Extract the [x, y] coordinate from the center of the cell holding the provided text.  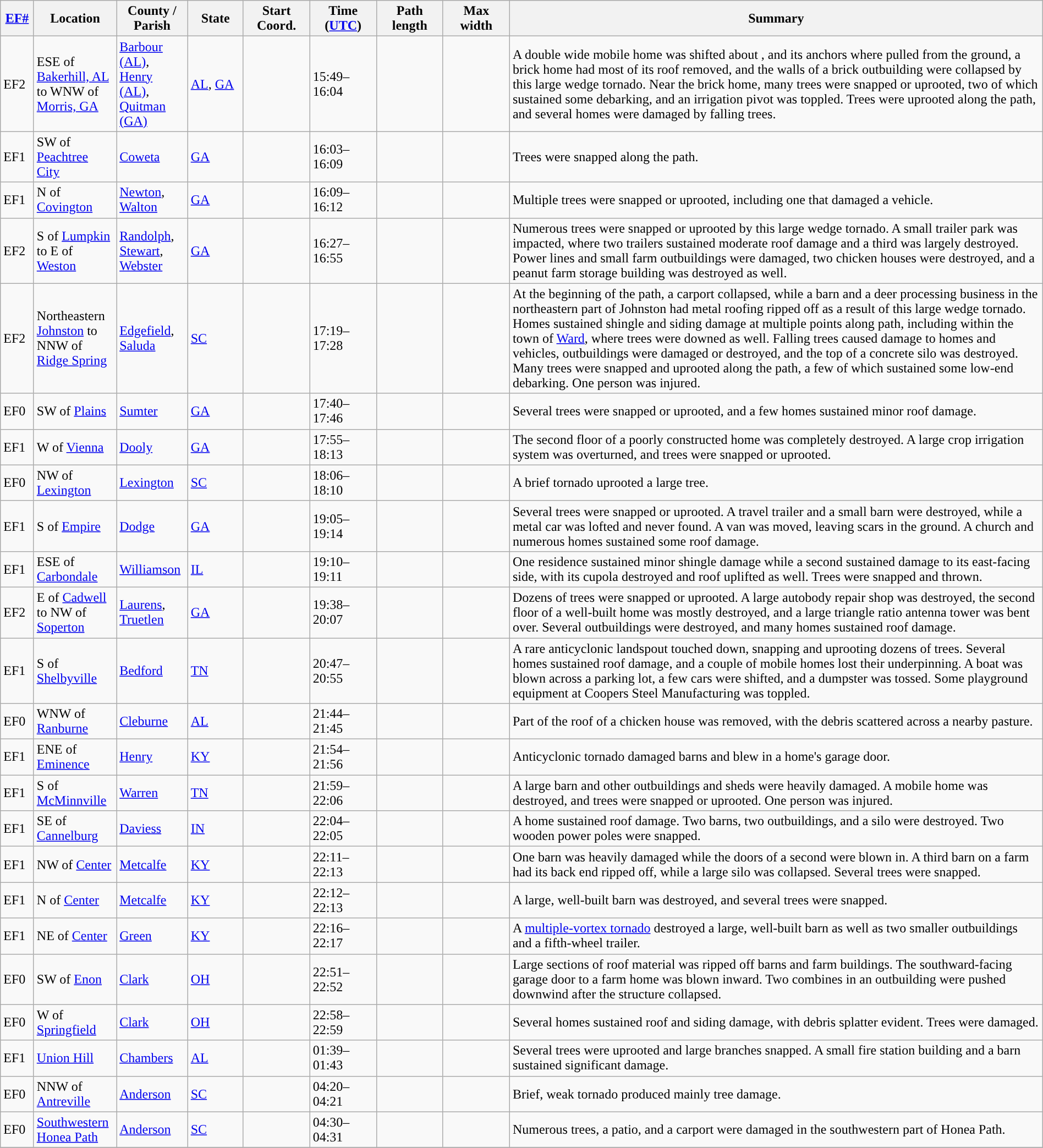
NW of Lexington [75, 483]
16:27–16:55 [343, 251]
NE of Center [75, 936]
IL [216, 569]
ESE of Carbondale [75, 569]
Dodge [152, 526]
16:09–16:12 [343, 200]
E of Cadwell to NW of Soperton [75, 612]
Numerous trees, a patio, and a carport were damaged in the southwestern part of Honea Path. [776, 1130]
Daviess [152, 828]
Time (UTC) [343, 19]
Union Hill [75, 1058]
Cleburne [152, 722]
17:40–17:46 [343, 411]
A brief tornado uprooted a large tree. [776, 483]
22:51–22:52 [343, 979]
21:59–22:06 [343, 793]
Barbour (AL), Henry (AL), Quitman (GA) [152, 84]
Several trees were uprooted and large branches snapped. A small fire station building and a barn sustained significant damage. [776, 1058]
NW of Center [75, 865]
Green [152, 936]
21:44–21:45 [343, 722]
Summary [776, 19]
SW of Peachtree City [75, 157]
17:55–18:13 [343, 447]
Southwestern Honea Path [75, 1130]
IN [216, 828]
Chambers [152, 1058]
Dooly [152, 447]
Sumter [152, 411]
15:49–16:04 [343, 84]
EF# [18, 19]
Northeastern Johnston to NNW of Ridge Spring [75, 338]
22:58–22:59 [343, 1022]
County / Parish [152, 19]
S of Lumpkin to E of Weston [75, 251]
Warren [152, 793]
A large, well-built barn was destroyed, and several trees were snapped. [776, 900]
22:16–22:17 [343, 936]
Start Coord. [276, 19]
Brief, weak tornado produced mainly tree damage. [776, 1094]
S of McMinnville [75, 793]
Newton, Walton [152, 200]
Part of the roof of a chicken house was removed, with the debris scattered across a nearby pasture. [776, 722]
N of Covington [75, 200]
NNW of Antreville [75, 1094]
19:38–20:07 [343, 612]
Trees were snapped along the path. [776, 157]
Several homes sustained roof and siding damage, with debris splatter evident. Trees were damaged. [776, 1022]
Williamson [152, 569]
S of Shelbyville [75, 671]
19:10–19:11 [343, 569]
Edgefield, Saluda [152, 338]
22:12–22:13 [343, 900]
17:19–17:28 [343, 338]
ESE of Bakerhill, AL to WNW of Morris, GA [75, 84]
W of Vienna [75, 447]
16:03–16:09 [343, 157]
22:04–22:05 [343, 828]
SW of Enon [75, 979]
22:11–22:13 [343, 865]
N of Center [75, 900]
21:54–21:56 [343, 757]
SW of Plains [75, 411]
Coweta [152, 157]
Location [75, 19]
18:06–18:10 [343, 483]
Bedford [152, 671]
Anticyclonic tornado damaged barns and blew in a home's garage door. [776, 757]
A home sustained roof damage. Two barns, two outbuildings, and a silo were destroyed. Two wooden power poles were snapped. [776, 828]
20:47–20:55 [343, 671]
WNW of Ranburne [75, 722]
W of Springfield [75, 1022]
ENE of Eminence [75, 757]
Multiple trees were snapped or uprooted, including one that damaged a vehicle. [776, 200]
Henry [152, 757]
Several trees were snapped or uprooted, and a few homes sustained minor roof damage. [776, 411]
Max width [476, 19]
04:30–04:31 [343, 1130]
01:39–01:43 [343, 1058]
Path length [409, 19]
Laurens, Truetlen [152, 612]
S of Empire [75, 526]
A multiple-vortex tornado destroyed a large, well-built barn as well as two smaller outbuildings and a fifth-wheel trailer. [776, 936]
AL, GA [216, 84]
SE of Cannelburg [75, 828]
04:20–04:21 [343, 1094]
19:05–19:14 [343, 526]
State [216, 19]
Randolph, Stewart, Webster [152, 251]
Lexington [152, 483]
